Find where the given text appears and provide that cell's center as (X, Y) coordinate. 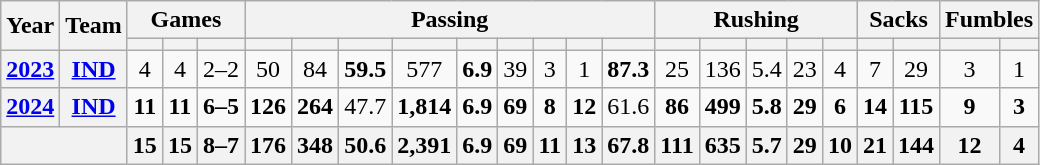
264 (316, 107)
9 (970, 107)
136 (722, 69)
8 (550, 107)
635 (722, 145)
348 (316, 145)
6–5 (220, 107)
1,814 (424, 107)
126 (268, 107)
2024 (30, 107)
5.4 (766, 69)
115 (916, 107)
25 (677, 69)
Passing (450, 20)
39 (516, 69)
50.6 (366, 145)
111 (677, 145)
Sacks (898, 20)
23 (804, 69)
50 (268, 69)
5.8 (766, 107)
61.6 (628, 107)
10 (840, 145)
Fumbles (990, 20)
577 (424, 69)
59.5 (366, 69)
2–2 (220, 69)
47.7 (366, 107)
6 (840, 107)
67.8 (628, 145)
Team (94, 26)
5.7 (766, 145)
176 (268, 145)
499 (722, 107)
144 (916, 145)
Year (30, 26)
8–7 (220, 145)
7 (874, 69)
21 (874, 145)
2,391 (424, 145)
87.3 (628, 69)
13 (584, 145)
86 (677, 107)
2023 (30, 69)
84 (316, 69)
Games (186, 20)
Rushing (756, 20)
14 (874, 107)
